Capture the cell that displays the provided text and extract its (X, Y) central coordinate. 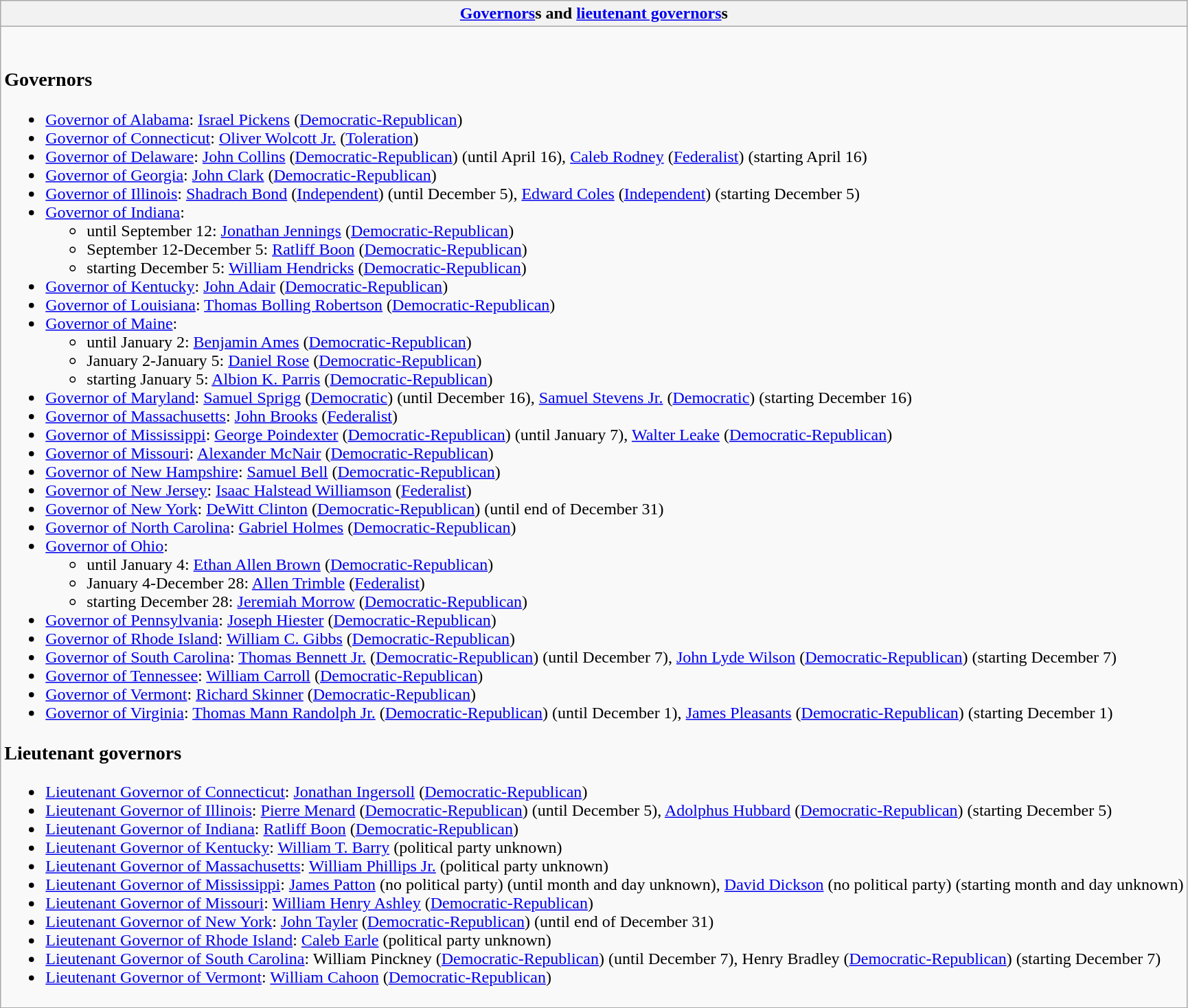
Governorss and lieutenant governorss (594, 14)
